Extract the [X, Y] coordinate from the center of the cell holding the provided text.  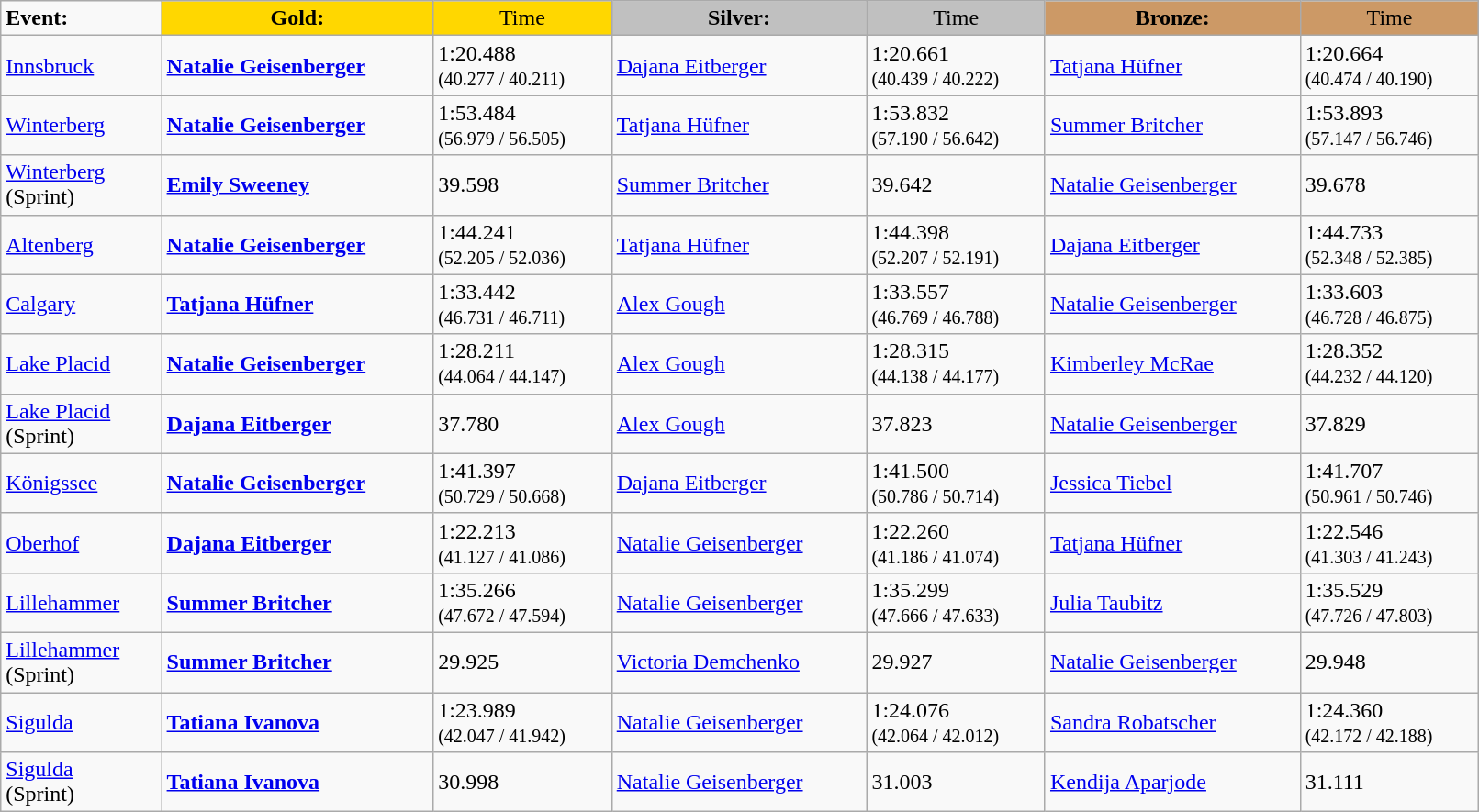
1:23.989(42.047 / 41.942) [523, 721]
29.948 [1390, 662]
37.823 [957, 424]
Sigulda(Sprint) [81, 782]
1:22.546(41.303 / 41.243) [1390, 543]
1:41.397(50.729 / 50.668) [523, 483]
Julia Taubitz [1172, 602]
1:53.832(57.190 / 56.642) [957, 125]
Lake Placid [81, 363]
Winterberg [81, 125]
1:53.484(56.979 / 56.505) [523, 125]
Silver: [739, 18]
1:33.442(46.731 / 46.711) [523, 305]
39.598 [523, 185]
1:44.733(52.348 / 52.385) [1390, 244]
Jessica Tiebel [1172, 483]
1:35.529(47.726 / 47.803) [1390, 602]
1:20.488(40.277 / 40.211) [523, 66]
Lillehammer(Sprint) [81, 662]
1:41.500(50.786 / 50.714) [957, 483]
Lillehammer [81, 602]
1:24.076(42.064 / 42.012) [957, 721]
1:33.557(46.769 / 46.788) [957, 305]
Emily Sweeney [297, 185]
Calgary [81, 305]
Event: [81, 18]
1:35.299(47.666 / 47.633) [957, 602]
1:44.241(52.205 / 52.036) [523, 244]
1:41.707(50.961 / 50.746) [1390, 483]
Sigulda [81, 721]
1:35.266(47.672 / 47.594) [523, 602]
1:53.893(57.147 / 56.746) [1390, 125]
29.925 [523, 662]
Sandra Robatscher [1172, 721]
Gold: [297, 18]
Kimberley McRae [1172, 363]
1:20.661(40.439 / 40.222) [957, 66]
39.642 [957, 185]
1:33.603(46.728 / 46.875) [1390, 305]
1:28.352(44.232 / 44.120) [1390, 363]
1:28.211(44.064 / 44.147) [523, 363]
1:20.664(40.474 / 40.190) [1390, 66]
Kendija Aparjode [1172, 782]
Altenberg [81, 244]
29.927 [957, 662]
Winterberg(Sprint) [81, 185]
Bronze: [1172, 18]
Königssee [81, 483]
1:22.260(41.186 / 41.074) [957, 543]
37.780 [523, 424]
1:24.360(42.172 / 42.188) [1390, 721]
30.998 [523, 782]
Oberhof [81, 543]
Innsbruck [81, 66]
1:28.315(44.138 / 44.177) [957, 363]
31.003 [957, 782]
1:44.398(52.207 / 52.191) [957, 244]
39.678 [1390, 185]
31.111 [1390, 782]
Lake Placid(Sprint) [81, 424]
Victoria Demchenko [739, 662]
1:22.213(41.127 / 41.086) [523, 543]
37.829 [1390, 424]
